Search for the cell housing the specified text and yield its (x, y) center coordinate. 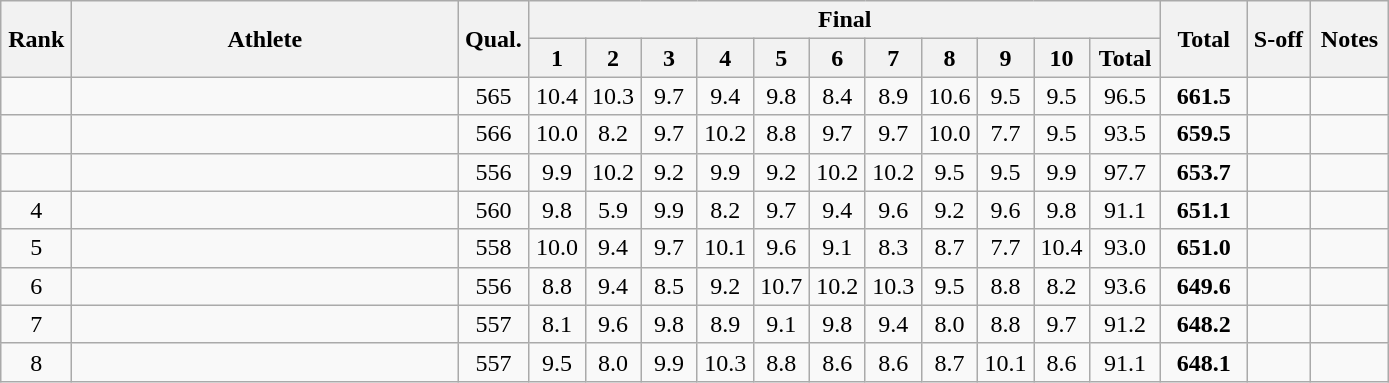
1 (557, 58)
Qual. (494, 39)
565 (494, 96)
8.3 (893, 248)
Athlete (265, 39)
93.5 (1126, 134)
10.6 (949, 96)
10 (1062, 58)
8.5 (669, 286)
558 (494, 248)
648.2 (1204, 324)
653.7 (1204, 172)
Rank (36, 39)
2 (613, 58)
97.7 (1126, 172)
96.5 (1126, 96)
9 (1005, 58)
Final (845, 20)
10.7 (781, 286)
91.2 (1126, 324)
651.1 (1204, 210)
659.5 (1204, 134)
S-off (1279, 39)
93.0 (1126, 248)
8.1 (557, 324)
Notes (1350, 39)
3 (669, 58)
661.5 (1204, 96)
560 (494, 210)
648.1 (1204, 362)
93.6 (1126, 286)
566 (494, 134)
649.6 (1204, 286)
651.0 (1204, 248)
8.4 (837, 96)
5.9 (613, 210)
